Locate the cell with the specified text and output its [X, Y] center coordinate. 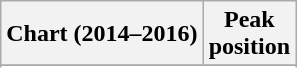
Chart (2014–2016) [102, 34]
Peakposition [249, 34]
